From the cell containing the given text, extract its center point as [X, Y] coordinate. 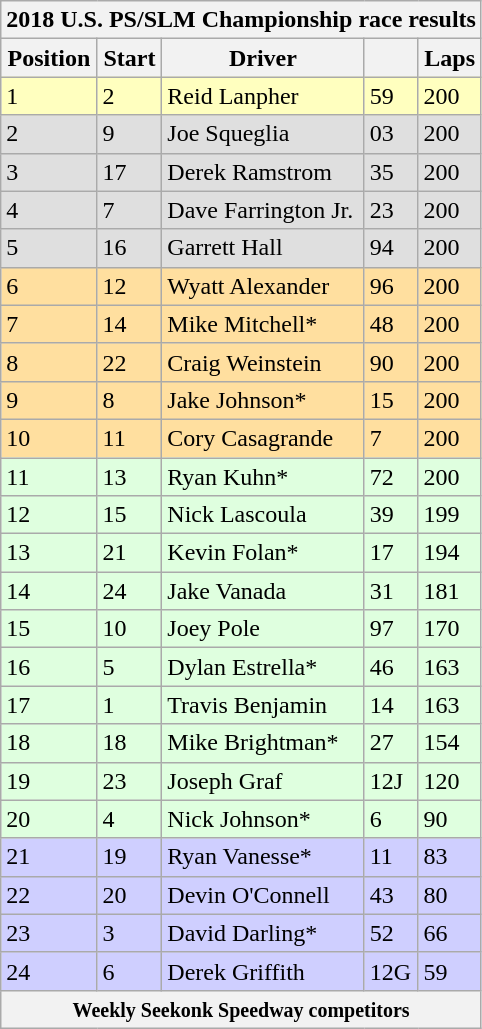
96 [391, 286]
Joseph Graf [263, 781]
97 [391, 629]
83 [450, 857]
David Darling* [263, 933]
Driver [263, 58]
46 [391, 667]
Travis Benjamin [263, 705]
03 [391, 134]
Garrett Hall [263, 248]
12G [391, 971]
Derek Griffith [263, 971]
Laps [450, 58]
Dave Farrington Jr. [263, 210]
181 [450, 591]
Position [49, 58]
Mike Brightman* [263, 743]
52 [391, 933]
66 [450, 933]
Ryan Kuhn* [263, 477]
Start [130, 58]
194 [450, 553]
80 [450, 895]
Joe Squeglia [263, 134]
27 [391, 743]
43 [391, 895]
Jake Johnson* [263, 400]
2018 U.S. PS/SLM Championship race results [242, 20]
48 [391, 324]
Kevin Folan* [263, 553]
Devin O'Connell [263, 895]
72 [391, 477]
Derek Ramstrom [263, 172]
Weekly Seekonk Speedway competitors [242, 1009]
12J [391, 781]
Dylan Estrella* [263, 667]
199 [450, 515]
Joey Pole [263, 629]
154 [450, 743]
Jake Vanada [263, 591]
Ryan Vanesse* [263, 857]
31 [391, 591]
120 [450, 781]
35 [391, 172]
Mike Mitchell* [263, 324]
170 [450, 629]
94 [391, 248]
Nick Lascoula [263, 515]
Reid Lanpher [263, 96]
Craig Weinstein [263, 362]
Nick Johnson* [263, 819]
Cory Casagrande [263, 438]
39 [391, 515]
Wyatt Alexander [263, 286]
